Find where the given text appears and provide that cell's center as (x, y) coordinate. 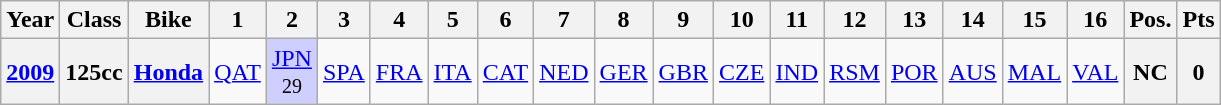
Bike (168, 20)
Year (30, 20)
3 (344, 20)
CZE (742, 72)
ITA (452, 72)
12 (855, 20)
VAL (1096, 72)
JPN29 (292, 72)
4 (399, 20)
16 (1096, 20)
NED (564, 72)
Class (94, 20)
14 (972, 20)
0 (1198, 72)
125cc (94, 72)
5 (452, 20)
NC (1150, 72)
7 (564, 20)
SPA (344, 72)
AUS (972, 72)
GER (624, 72)
15 (1034, 20)
Pos. (1150, 20)
POR (914, 72)
Honda (168, 72)
MAL (1034, 72)
10 (742, 20)
8 (624, 20)
9 (683, 20)
2009 (30, 72)
2 (292, 20)
6 (505, 20)
1 (238, 20)
11 (797, 20)
CAT (505, 72)
RSM (855, 72)
Pts (1198, 20)
QAT (238, 72)
IND (797, 72)
GBR (683, 72)
13 (914, 20)
FRA (399, 72)
